Identify which cell holds the provided text, then report its [x, y] central coordinate. 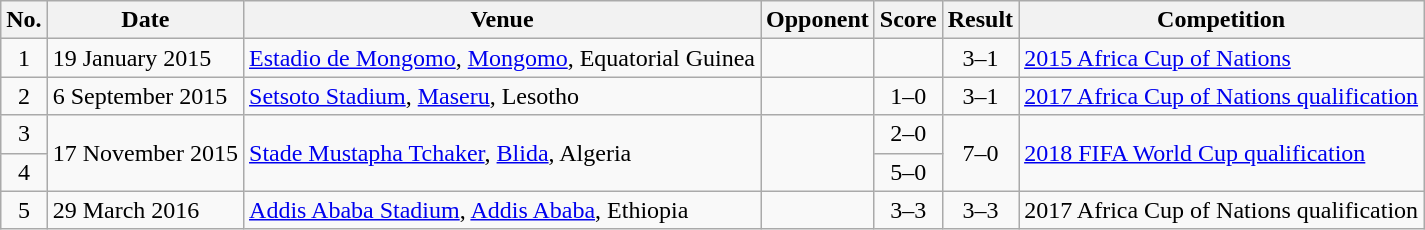
2015 Africa Cup of Nations [1222, 58]
2018 FIFA World Cup qualification [1222, 153]
3 [24, 134]
Stade Mustapha Tchaker, Blida, Algeria [502, 153]
2 [24, 96]
Date [145, 20]
2–0 [908, 134]
Opponent [817, 20]
Competition [1222, 20]
5–0 [908, 172]
Setsoto Stadium, Maseru, Lesotho [502, 96]
Addis Ababa Stadium, Addis Ababa, Ethiopia [502, 210]
Score [908, 20]
Venue [502, 20]
6 September 2015 [145, 96]
4 [24, 172]
29 March 2016 [145, 210]
1–0 [908, 96]
1 [24, 58]
17 November 2015 [145, 153]
Result [980, 20]
No. [24, 20]
7–0 [980, 153]
19 January 2015 [145, 58]
Estadio de Mongomo, Mongomo, Equatorial Guinea [502, 58]
5 [24, 210]
